For the text-containing cell, return its midpoint in [x, y] coordinate format. 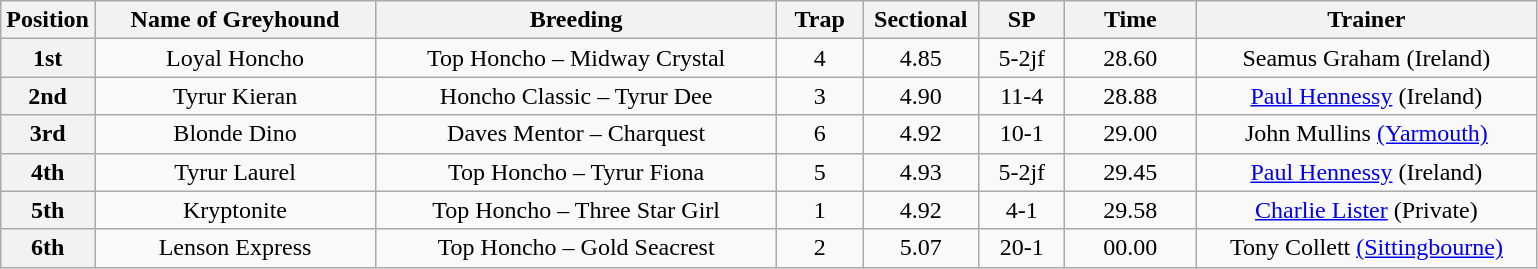
Charlie Lister (Private) [1366, 210]
11-4 [1022, 96]
Breeding [576, 20]
29.58 [1130, 210]
Lenson Express [234, 248]
5.07 [921, 248]
4th [48, 172]
3rd [48, 134]
4.93 [921, 172]
Seamus Graham (Ireland) [1366, 58]
Top Honcho – Tyrur Fiona [576, 172]
Top Honcho – Midway Crystal [576, 58]
Loyal Honcho [234, 58]
4-1 [1022, 210]
6 [820, 134]
1 [820, 210]
Trainer [1366, 20]
28.88 [1130, 96]
John Mullins (Yarmouth) [1366, 134]
Name of Greyhound [234, 20]
20-1 [1022, 248]
Tyrur Laurel [234, 172]
28.60 [1130, 58]
SP [1022, 20]
4 [820, 58]
Trap [820, 20]
Kryptonite [234, 210]
Top Honcho – Three Star Girl [576, 210]
Tony Collett (Sittingbourne) [1366, 248]
Top Honcho – Gold Seacrest [576, 248]
5 [820, 172]
6th [48, 248]
5th [48, 210]
29.45 [1130, 172]
00.00 [1130, 248]
1st [48, 58]
Daves Mentor – Charquest [576, 134]
Honcho Classic – Tyrur Dee [576, 96]
Sectional [921, 20]
4.85 [921, 58]
Position [48, 20]
29.00 [1130, 134]
4.90 [921, 96]
Time [1130, 20]
2nd [48, 96]
3 [820, 96]
10-1 [1022, 134]
2 [820, 248]
Blonde Dino [234, 134]
Tyrur Kieran [234, 96]
